For the text-containing cell, return its midpoint in [X, Y] coordinate format. 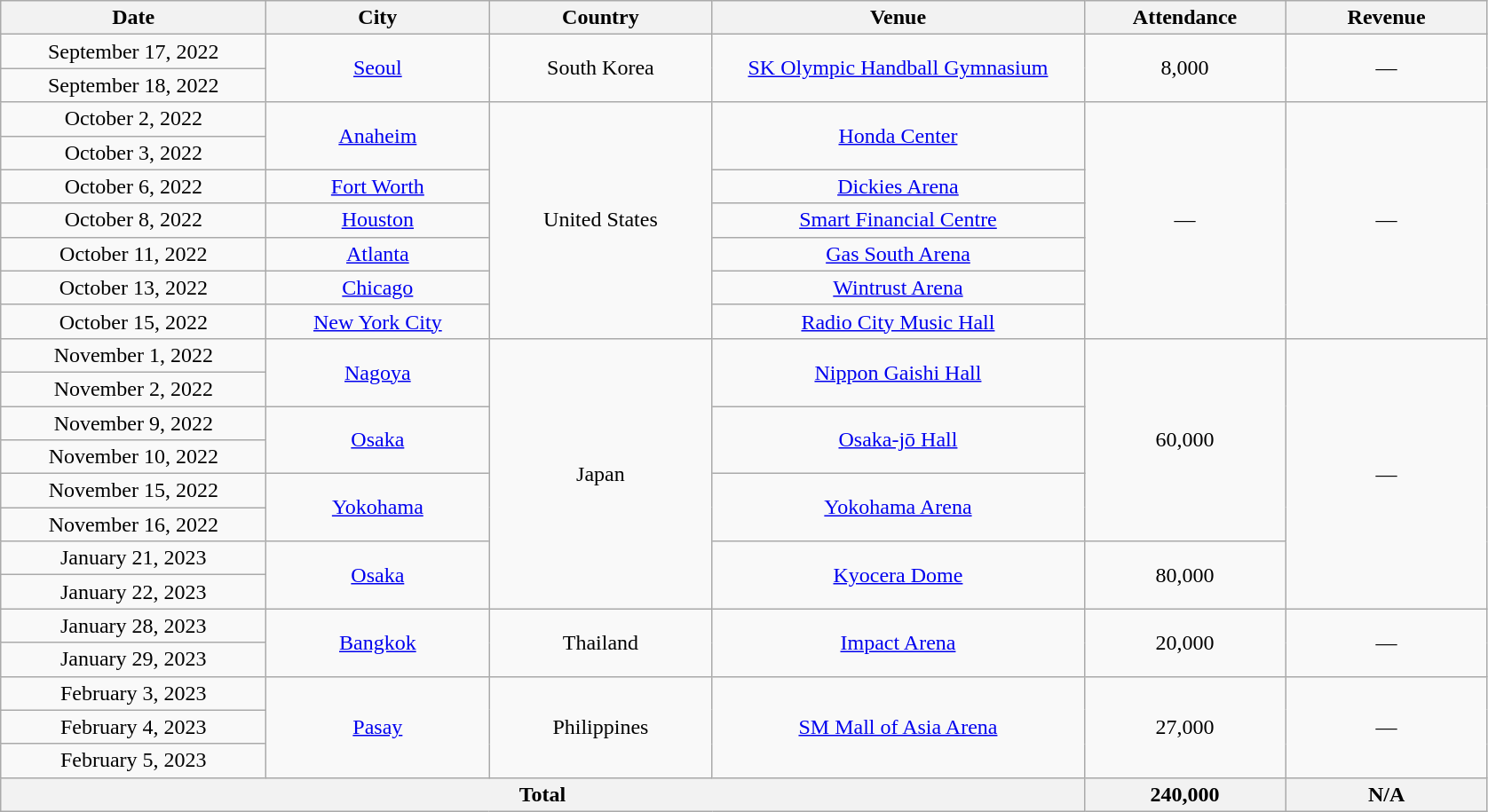
September 17, 2022 [133, 51]
SM Mall of Asia Arena [898, 727]
Yokohama [378, 508]
January 21, 2023 [133, 558]
Chicago [378, 288]
8,000 [1184, 68]
Bangkok [378, 643]
South Korea [600, 68]
January 28, 2023 [133, 626]
Total [542, 794]
Thailand [600, 643]
Impact Arena [898, 643]
27,000 [1184, 727]
January 29, 2023 [133, 659]
Country [600, 18]
Nagoya [378, 372]
240,000 [1184, 794]
Anaheim [378, 136]
SK Olympic Handball Gymnasium [898, 68]
November 2, 2022 [133, 389]
February 4, 2023 [133, 727]
Yokohama Arena [898, 508]
October 11, 2022 [133, 254]
Philippines [600, 727]
October 6, 2022 [133, 186]
November 15, 2022 [133, 491]
September 18, 2022 [133, 85]
February 3, 2023 [133, 693]
October 3, 2022 [133, 153]
Smart Financial Centre [898, 220]
Radio City Music Hall [898, 321]
Atlanta [378, 254]
60,000 [1184, 439]
N/A [1387, 794]
October 8, 2022 [133, 220]
United States [600, 220]
Venue [898, 18]
Nippon Gaishi Hall [898, 372]
80,000 [1184, 575]
January 22, 2023 [133, 592]
Seoul [378, 68]
Osaka-jō Hall [898, 440]
Wintrust Arena [898, 288]
New York City [378, 321]
Revenue [1387, 18]
November 16, 2022 [133, 524]
October 2, 2022 [133, 119]
20,000 [1184, 643]
Pasay [378, 727]
Dickies Arena [898, 186]
Gas South Arena [898, 254]
November 9, 2022 [133, 423]
Honda Center [898, 136]
February 5, 2023 [133, 761]
City [378, 18]
Kyocera Dome [898, 575]
Japan [600, 473]
Attendance [1184, 18]
Houston [378, 220]
November 10, 2022 [133, 457]
October 13, 2022 [133, 288]
November 1, 2022 [133, 355]
Fort Worth [378, 186]
October 15, 2022 [133, 321]
Date [133, 18]
